From the cell containing the given text, extract its center point as (x, y) coordinate. 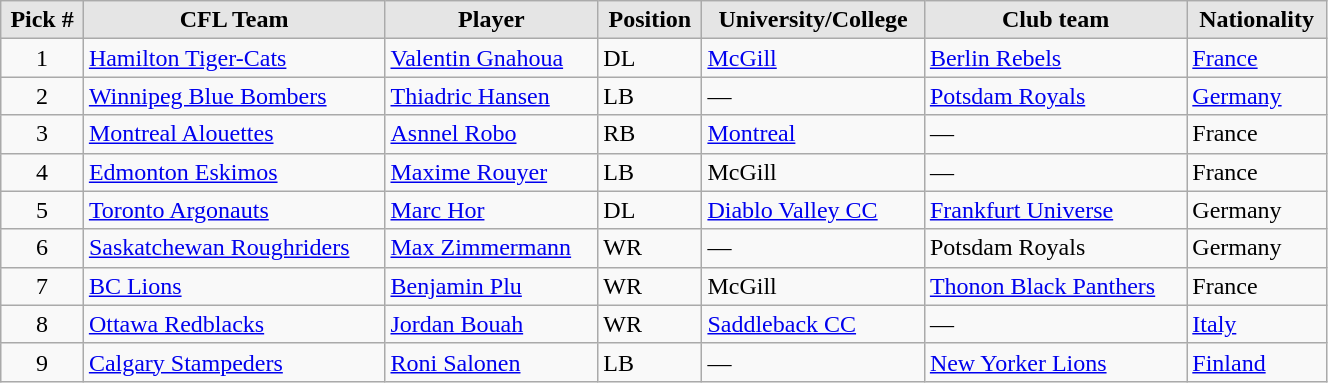
Roni Salonen (492, 362)
Diablo Valley CC (813, 210)
Thiadric Hansen (492, 96)
Berlin Rebels (1055, 58)
9 (42, 362)
Nationality (1257, 20)
Ottawa Redblacks (234, 324)
Position (650, 20)
Maxime Rouyer (492, 172)
4 (42, 172)
Valentin Gnahoua (492, 58)
Marc Hor (492, 210)
Toronto Argonauts (234, 210)
Calgary Stampeders (234, 362)
Winnipeg Blue Bombers (234, 96)
Player (492, 20)
Hamilton Tiger-Cats (234, 58)
Jordan Bouah (492, 324)
CFL Team (234, 20)
2 (42, 96)
University/College (813, 20)
Frankfurt Universe (1055, 210)
Montreal Alouettes (234, 134)
Saskatchewan Roughriders (234, 248)
8 (42, 324)
Montreal (813, 134)
Finland (1257, 362)
Thonon Black Panthers (1055, 286)
Club team (1055, 20)
Pick # (42, 20)
6 (42, 248)
5 (42, 210)
Edmonton Eskimos (234, 172)
1 (42, 58)
Max Zimmermann (492, 248)
New Yorker Lions (1055, 362)
Asnnel Robo (492, 134)
Saddleback CC (813, 324)
Benjamin Plu (492, 286)
Italy (1257, 324)
RB (650, 134)
3 (42, 134)
7 (42, 286)
BC Lions (234, 286)
